Provide the (X, Y) coordinate of the cell's center where the given text is located.  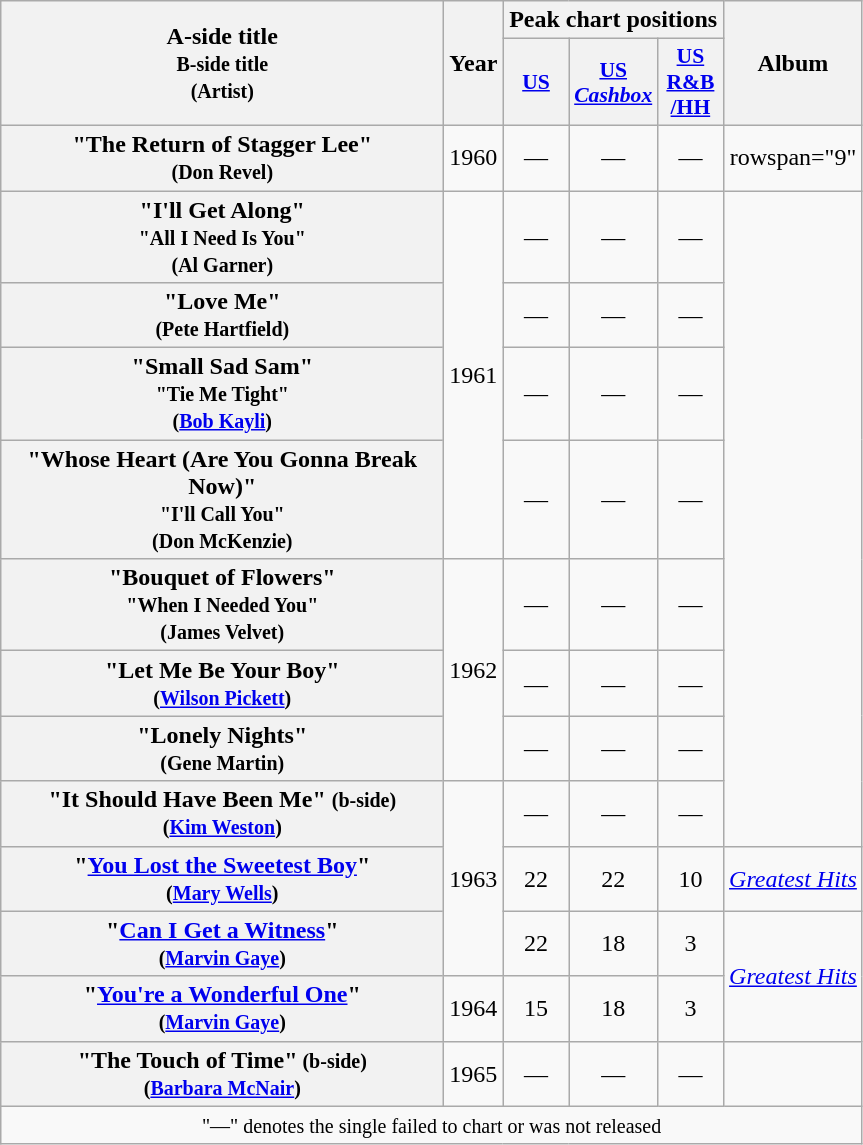
"The Touch of Time" (b-side) (Barbara McNair) (222, 1074)
"Lonely Nights" (Gene Martin) (222, 748)
"Love Me" (Pete Hartfield) (222, 316)
US (536, 82)
1960 (474, 158)
1965 (474, 1074)
"I'll Get Along" "All I Need Is You" (Al Garner) (222, 236)
"Can I Get a Witness" (Marvin Gaye) (222, 944)
"Small Sad Sam" "Tie Me Tight" (Bob Kayli) (222, 394)
1962 (474, 670)
1961 (474, 374)
"Let Me Be Your Boy" (Wilson Pickett) (222, 684)
A-side titleB-side title(Artist) (222, 64)
USCashbox (613, 82)
"You Lost the Sweetest Boy" (Mary Wells) (222, 878)
1964 (474, 1008)
Peak chart positions (614, 20)
15 (536, 1008)
USR&B/HH (690, 82)
10 (690, 878)
"Whose Heart (Are You Gonna Break Now)""I'll Call You" (Don McKenzie) (222, 500)
rowspan="9" (794, 158)
"It Should Have Been Me" (b-side) (Kim Weston) (222, 814)
"The Return of Stagger Lee" (Don Revel) (222, 158)
Album (794, 64)
Year (474, 64)
"Bouquet of Flowers" "When I Needed You" (James Velvet) (222, 605)
"You're a Wonderful One" (Marvin Gaye) (222, 1008)
"—" denotes the single failed to chart or was not released (432, 1125)
1963 (474, 878)
